Identify which cell holds the provided text, then report its (x, y) central coordinate. 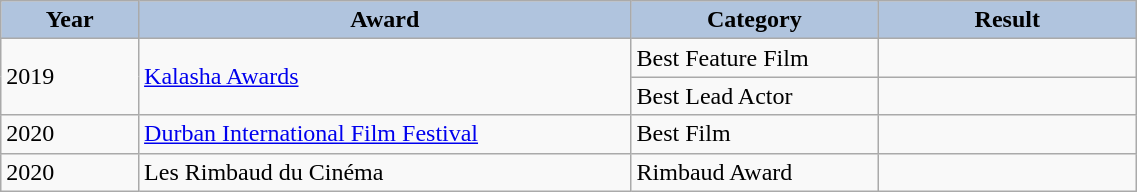
Year (70, 20)
Best Film (754, 134)
Result (1008, 20)
Durban International Film Festival (385, 134)
Best Feature Film (754, 58)
Category (754, 20)
Award (385, 20)
2019 (70, 77)
Rimbaud Award (754, 172)
Kalasha Awards (385, 77)
Les Rimbaud du Cinéma (385, 172)
Best Lead Actor (754, 96)
